Identify which cell holds the provided text, then report its [x, y] central coordinate. 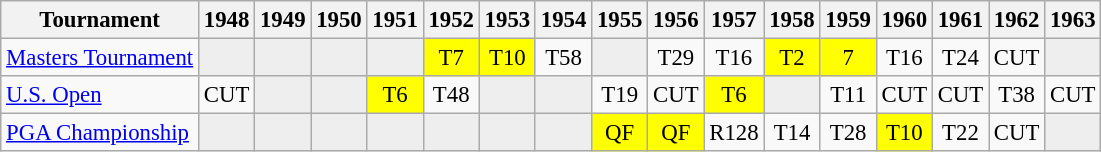
Tournament [100, 20]
1963 [1073, 20]
7 [848, 58]
PGA Championship [100, 133]
1956 [676, 20]
1959 [848, 20]
1960 [904, 20]
1950 [339, 20]
T22 [960, 133]
1952 [451, 20]
1953 [507, 20]
T19 [620, 95]
T14 [792, 133]
T2 [792, 58]
T29 [676, 58]
T38 [1017, 95]
1949 [283, 20]
Masters Tournament [100, 58]
1948 [227, 20]
T28 [848, 133]
1962 [1017, 20]
1961 [960, 20]
T58 [563, 58]
T7 [451, 58]
R128 [734, 133]
U.S. Open [100, 95]
T24 [960, 58]
T48 [451, 95]
1954 [563, 20]
T11 [848, 95]
1955 [620, 20]
1951 [395, 20]
1957 [734, 20]
1958 [792, 20]
